Output the [x, y] coordinate of the center of the cell containing the given text.  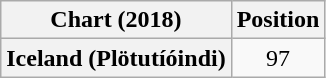
97 [278, 58]
Position [278, 20]
Iceland (Plötutíóindi) [116, 58]
Chart (2018) [116, 20]
